For the text-containing cell, return its midpoint in [x, y] coordinate format. 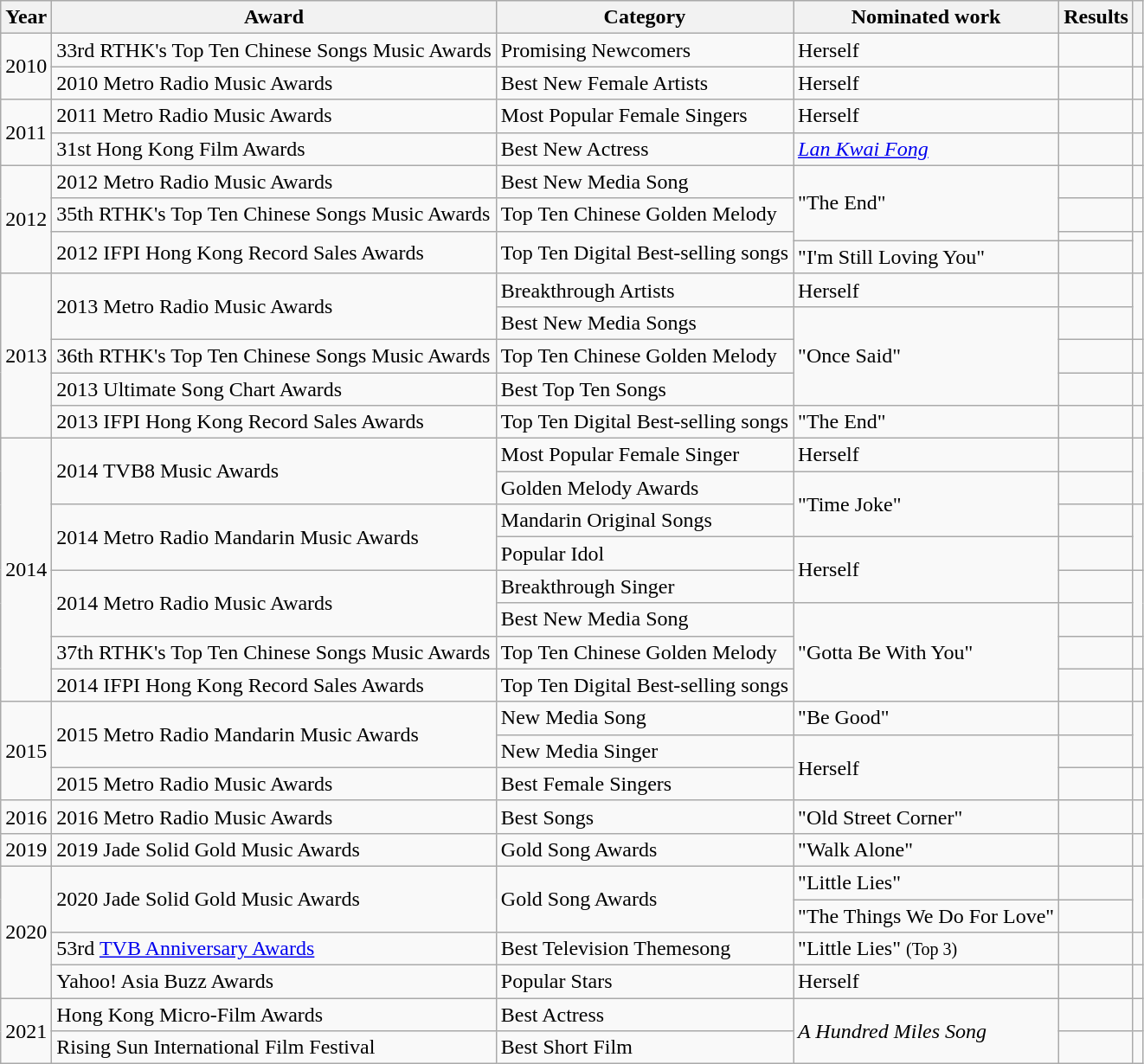
53rd TVB Anniversary Awards [273, 949]
"I'm Still Loving You" [926, 257]
Golden Melody Awards [644, 488]
Most Popular Female Singer [644, 455]
31st Hong Kong Film Awards [273, 149]
2014 IFPI Hong Kong Record Sales Awards [273, 685]
2013 Metro Radio Music Awards [273, 306]
2016 [26, 817]
2013 IFPI Hong Kong Record Sales Awards [273, 422]
2014 TVB8 Music Awards [273, 471]
Category [644, 17]
Best New Media Songs [644, 323]
Best Songs [644, 817]
Nominated work [926, 17]
Breakthrough Singer [644, 586]
Popular Idol [644, 554]
"Old Street Corner" [926, 817]
New Media Song [644, 718]
Results [1096, 17]
"Little Lies" [926, 882]
2014 [26, 570]
2014 Metro Radio Mandarin Music Awards [273, 537]
"Once Said" [926, 356]
New Media Singer [644, 751]
Hong Kong Micro-Film Awards [273, 1015]
Best Television Themesong [644, 949]
Best New Actress [644, 149]
"Gotta Be With You" [926, 652]
Lan Kwai Fong [926, 149]
Best Top Ten Songs [644, 388]
2014 Metro Radio Music Awards [273, 603]
2011 Metro Radio Music Awards [273, 116]
Best New Female Artists [644, 83]
2012 [26, 220]
2015 Metro Radio Mandarin Music Awards [273, 734]
"Little Lies" (Top 3) [926, 949]
2019 Jade Solid Gold Music Awards [273, 849]
2012 Metro Radio Music Awards [273, 182]
2011 [26, 132]
2015 [26, 751]
36th RTHK's Top Ten Chinese Songs Music Awards [273, 356]
"The Things We Do For Love" [926, 916]
2020 [26, 932]
37th RTHK's Top Ten Chinese Songs Music Awards [273, 652]
2021 [26, 1031]
Best Female Singers [644, 784]
33rd RTHK's Top Ten Chinese Songs Music Awards [273, 50]
2016 Metro Radio Music Awards [273, 817]
2020 Jade Solid Gold Music Awards [273, 899]
"Be Good" [926, 718]
Award [273, 17]
2012 IFPI Hong Kong Record Sales Awards [273, 253]
2015 Metro Radio Music Awards [273, 784]
A Hundred Miles Song [926, 1031]
2013 [26, 356]
Best Actress [644, 1015]
Most Popular Female Singers [644, 116]
Promising Newcomers [644, 50]
Popular Stars [644, 982]
2010 [26, 67]
Mandarin Original Songs [644, 521]
Yahoo! Asia Buzz Awards [273, 982]
Rising Sun International Film Festival [273, 1048]
"Walk Alone" [926, 849]
Best Short Film [644, 1048]
35th RTHK's Top Ten Chinese Songs Music Awards [273, 215]
2013 Ultimate Song Chart Awards [273, 388]
"Time Joke" [926, 504]
2010 Metro Radio Music Awards [273, 83]
Year [26, 17]
Breakthrough Artists [644, 290]
2019 [26, 849]
